Identify which cell holds the provided text, then report its [x, y] central coordinate. 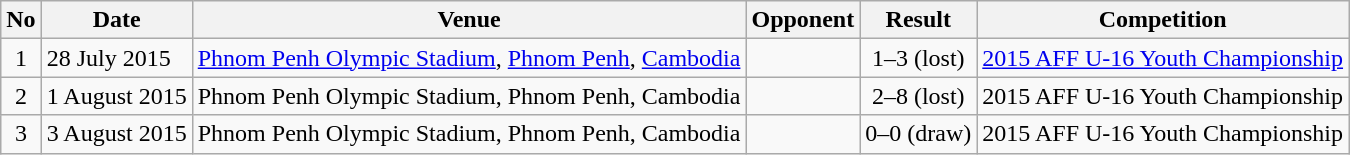
No [21, 20]
1–3 (lost) [918, 58]
3 August 2015 [116, 134]
Opponent [803, 20]
Date [116, 20]
0–0 (draw) [918, 134]
Competition [1163, 20]
1 [21, 58]
2–8 (lost) [918, 96]
28 July 2015 [116, 58]
2 [21, 96]
3 [21, 134]
Result [918, 20]
Venue [469, 20]
1 August 2015 [116, 96]
